From the cell containing the given text, extract its center point as [X, Y] coordinate. 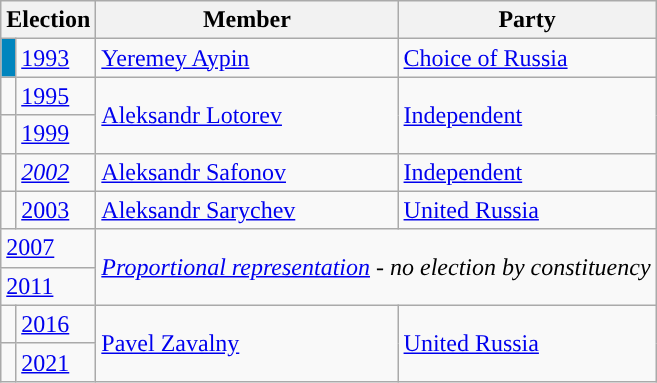
1999 [56, 134]
2021 [56, 362]
1995 [56, 96]
Pavel Zavalny [247, 343]
1993 [56, 58]
Party [527, 20]
Member [247, 20]
2007 [48, 248]
2016 [56, 324]
Proportional representation - no election by constituency [376, 267]
2011 [48, 286]
Election [48, 20]
Aleksandr Safonov [247, 172]
Choice of Russia [527, 58]
Aleksandr Lotorev [247, 115]
Yeremey Aypin [247, 58]
2003 [56, 210]
2002 [56, 172]
Aleksandr Sarychev [247, 210]
